Provide the [X, Y] coordinate of the cell's center where the given text is located.  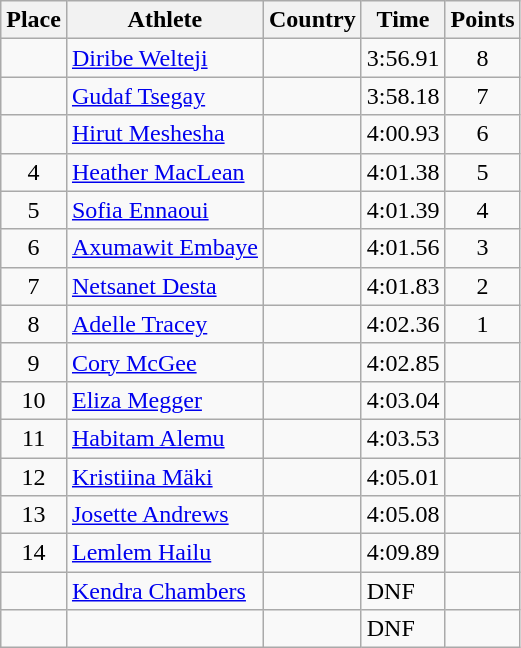
4:02.36 [403, 324]
11 [34, 438]
Eliza Megger [164, 400]
4:01.83 [403, 286]
Kendra Chambers [164, 591]
Time [403, 20]
4:01.39 [403, 210]
Adelle Tracey [164, 324]
4:09.89 [403, 553]
4:00.93 [403, 134]
4:05.08 [403, 515]
4:01.56 [403, 248]
2 [482, 286]
Athlete [164, 20]
10 [34, 400]
Hirut Meshesha [164, 134]
Sofia Ennaoui [164, 210]
14 [34, 553]
3:56.91 [403, 58]
Gudaf Tsegay [164, 96]
4:05.01 [403, 477]
Habitam Alemu [164, 438]
Josette Andrews [164, 515]
4:02.85 [403, 362]
3 [482, 248]
13 [34, 515]
4:01.38 [403, 172]
12 [34, 477]
Points [482, 20]
Kristiina Mäki [164, 477]
Diribe Welteji [164, 58]
3:58.18 [403, 96]
Netsanet Desta [164, 286]
Axumawit Embaye [164, 248]
Country [312, 20]
9 [34, 362]
Heather MacLean [164, 172]
Cory McGee [164, 362]
4:03.53 [403, 438]
Place [34, 20]
4:03.04 [403, 400]
Lemlem Hailu [164, 553]
1 [482, 324]
